For the text-containing cell, return its midpoint in [x, y] coordinate format. 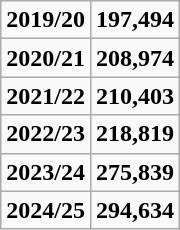
218,819 [134, 134]
2021/22 [46, 96]
2024/25 [46, 210]
2023/24 [46, 172]
208,974 [134, 58]
2020/21 [46, 58]
2019/20 [46, 20]
2022/23 [46, 134]
275,839 [134, 172]
197,494 [134, 20]
294,634 [134, 210]
210,403 [134, 96]
